Output the (X, Y) coordinate of the center of the cell containing the given text.  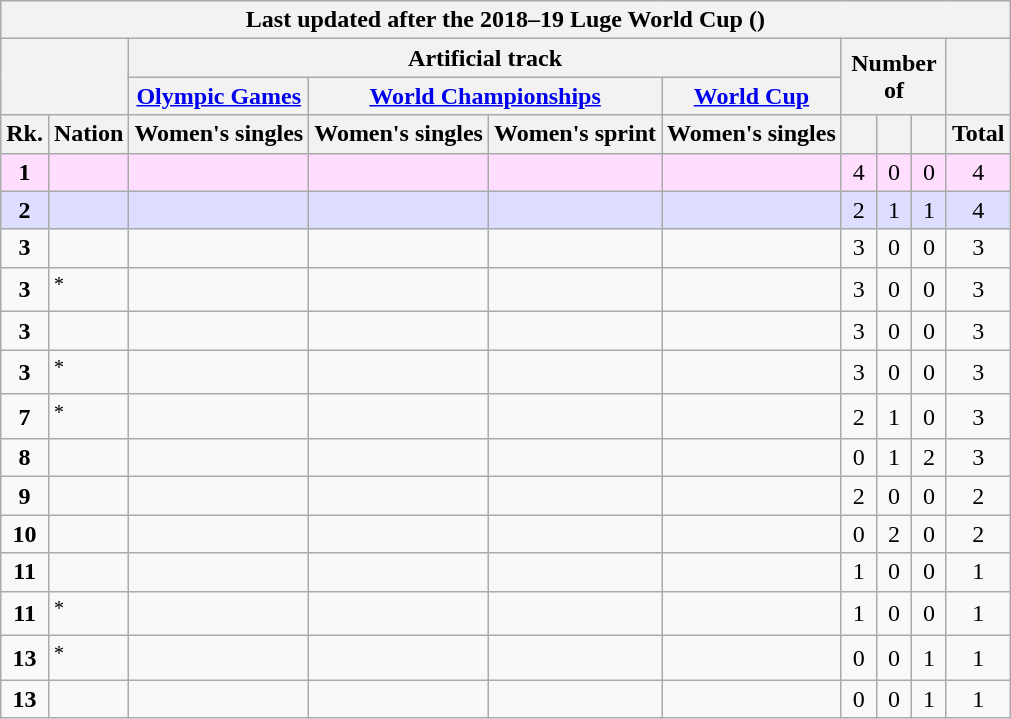
Last updated after the 2018–19 Luge World Cup () (506, 20)
Total (978, 134)
World Championships (486, 96)
Women's sprint (574, 134)
10 (25, 534)
Number of (894, 77)
8 (25, 458)
World Cup (752, 96)
Rk. (25, 134)
7 (25, 416)
Olympic Games (219, 96)
Nation (88, 134)
9 (25, 496)
Artificial track (485, 58)
